Provide the [X, Y] coordinate of the cell's center where the given text is located.  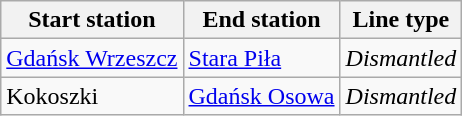
Start station [92, 20]
End station [262, 20]
Gdańsk Wrzeszcz [92, 58]
Kokoszki [92, 96]
Line type [401, 20]
Stara Piła [262, 58]
Gdańsk Osowa [262, 96]
